Return [X, Y] of the center of cell containing provided text 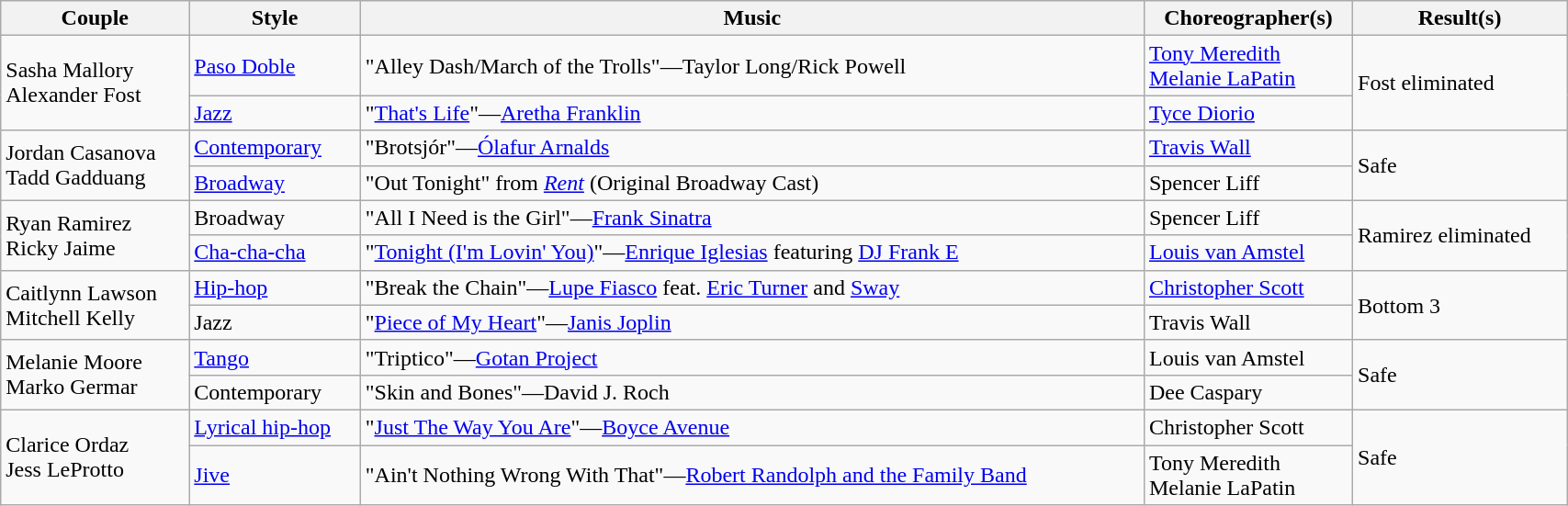
Cha-cha-cha [275, 253]
"Skin and Bones"—David J. Roch [751, 392]
"Brotsjór"—Ólafur Arnalds [751, 148]
Tango [275, 357]
"Out Tonight" from Rent (Original Broadway Cast) [751, 183]
Dee Caspary [1247, 392]
Music [751, 18]
Hip-hop [275, 287]
Couple [96, 18]
"Piece of My Heart"—Janis Joplin [751, 322]
"All I Need is the Girl"—Frank Sinatra [751, 218]
"Just The Way You Are"—Boyce Avenue [751, 427]
"Break the Chain"—Lupe Fiasco feat. Eric Turner and Sway [751, 287]
Melanie MooreMarko Germar [96, 375]
Clarice OrdazJess LeProtto [96, 457]
"Tonight (I'm Lovin' You)"—Enrique Iglesias featuring DJ Frank E [751, 253]
"Triptico"—Gotan Project [751, 357]
"That's Life"—Aretha Franklin [751, 113]
Fost eliminated [1461, 83]
Tyce Diorio [1247, 113]
Bottom 3 [1461, 305]
Choreographer(s) [1247, 18]
Ryan RamirezRicky Jaime [96, 235]
Caitlynn LawsonMitchell Kelly [96, 305]
Ramirez eliminated [1461, 235]
Lyrical hip-hop [275, 427]
"Ain't Nothing Wrong With That"—Robert Randolph and the Family Band [751, 474]
Jordan CasanovaTadd Gadduang [96, 165]
"Alley Dash/March of the Trolls"—Taylor Long/Rick Powell [751, 66]
Sasha MalloryAlexander Fost [96, 83]
Style [275, 18]
Paso Doble [275, 66]
Jive [275, 474]
Result(s) [1461, 18]
